Scan for the cell matching the given text and deliver its (X, Y) coordinate at center. 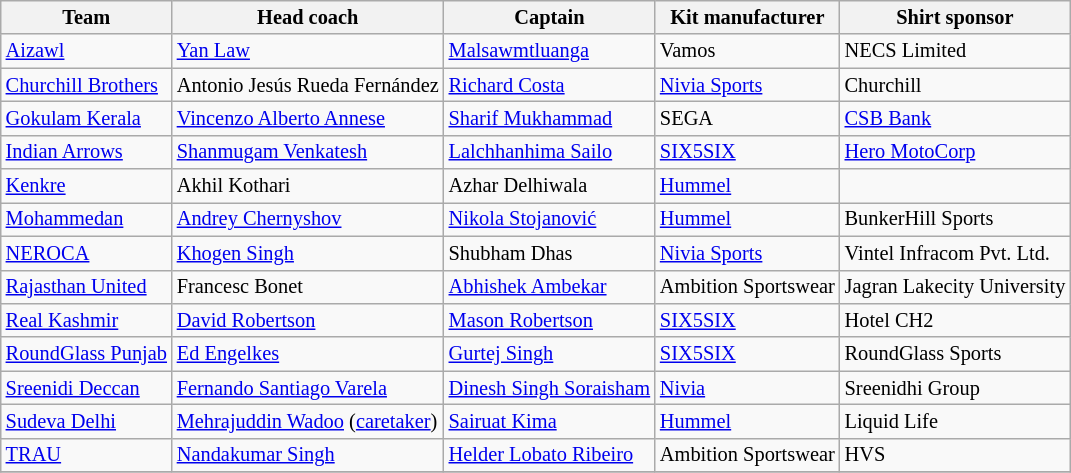
Fernando Santiago Varela (308, 388)
Nivia (748, 388)
Lalchhanhima Sailo (550, 152)
Team (86, 17)
Hotel CH2 (955, 320)
TRAU (86, 455)
Jagran Lakecity University (955, 287)
Shubham Dhas (550, 253)
Kenkre (86, 186)
CSB Bank (955, 118)
Sreenidi Deccan (86, 388)
Mohammedan (86, 219)
Liquid Life (955, 421)
Abhishek Ambekar (550, 287)
BunkerHill Sports (955, 219)
Mason Robertson (550, 320)
Head coach (308, 17)
Azhar Delhiwala (550, 186)
Mehrajuddin Wadoo (caretaker) (308, 421)
Captain (550, 17)
Nikola Stojanović (550, 219)
Shanmugam Venkatesh (308, 152)
Richard Costa (550, 85)
Sharif Mukhammad (550, 118)
Yan Law (308, 51)
Khogen Singh (308, 253)
Churchill (955, 85)
HVS (955, 455)
Dinesh Singh Soraisham (550, 388)
NECS Limited (955, 51)
Gurtej Singh (550, 354)
Ed Engelkes (308, 354)
Antonio Jesús Rueda Fernández (308, 85)
Sudeva Delhi (86, 421)
Gokulam Kerala (86, 118)
Malsawmtluanga (550, 51)
Helder Lobato Ribeiro (550, 455)
Sreenidhi Group (955, 388)
Kit manufacturer (748, 17)
Vintel Infracom Pvt. Ltd. (955, 253)
Rajasthan United (86, 287)
Aizawl (86, 51)
RoundGlass Punjab (86, 354)
Hero MotoCorp (955, 152)
RoundGlass Sports (955, 354)
Sairuat Kima (550, 421)
NEROCA (86, 253)
Nandakumar Singh (308, 455)
David Robertson (308, 320)
Akhil Kothari (308, 186)
Vincenzo Alberto Annese (308, 118)
Churchill Brothers (86, 85)
Indian Arrows (86, 152)
Shirt sponsor (955, 17)
Real Kashmir (86, 320)
Francesc Bonet (308, 287)
SEGA (748, 118)
Vamos (748, 51)
Andrey Chernyshov (308, 219)
